Determine the (X, Y) coordinate at the center of the cell enclosing the given text.  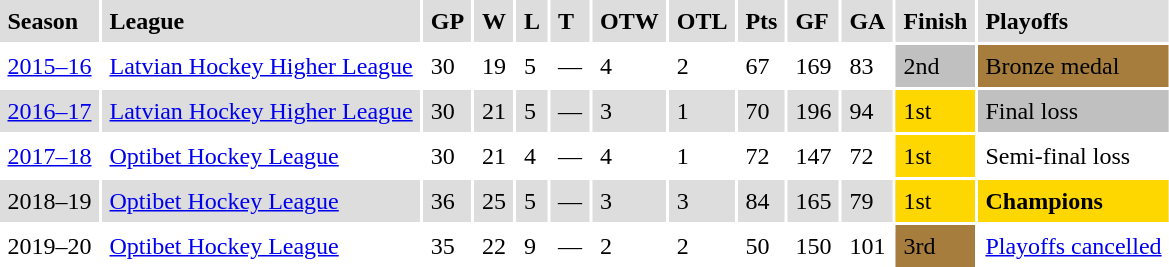
Semi-final loss (1074, 156)
2017–18 (50, 156)
Pts (762, 21)
OTL (702, 21)
Season (50, 21)
35 (447, 246)
36 (447, 201)
2019–20 (50, 246)
50 (762, 246)
Playoffs (1074, 21)
67 (762, 66)
196 (814, 111)
L (532, 21)
94 (868, 111)
147 (814, 156)
70 (762, 111)
2nd (936, 66)
League (261, 21)
2018–19 (50, 201)
25 (494, 201)
GF (814, 21)
2016–17 (50, 111)
GP (447, 21)
3rd (936, 246)
Bronze medal (1074, 66)
83 (868, 66)
Final loss (1074, 111)
79 (868, 201)
OTW (630, 21)
Champions (1074, 201)
169 (814, 66)
Finish (936, 21)
GA (868, 21)
22 (494, 246)
9 (532, 246)
150 (814, 246)
Playoffs cancelled (1074, 246)
2015–16 (50, 66)
W (494, 21)
84 (762, 201)
19 (494, 66)
101 (868, 246)
165 (814, 201)
T (570, 21)
